Scan for the cell matching the given text and deliver its [x, y] coordinate at center. 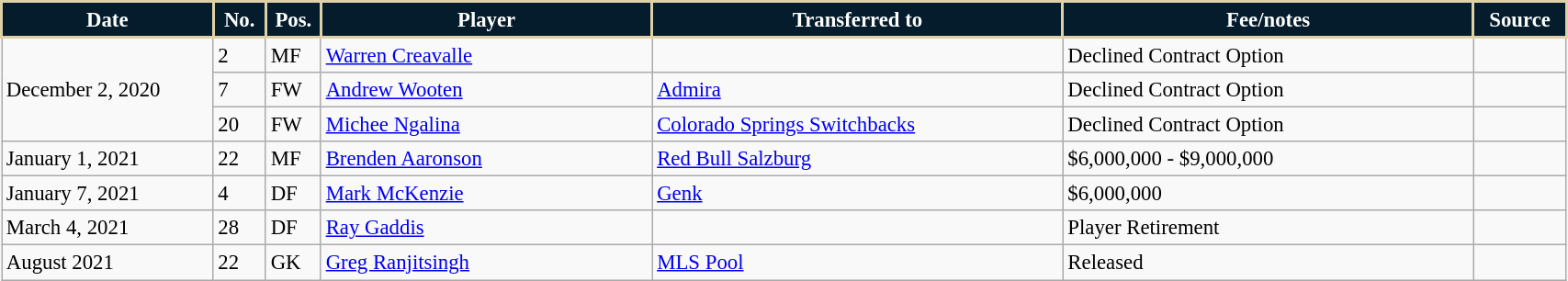
Michee Ngalina [487, 125]
Date [108, 20]
$6,000,000 [1268, 194]
December 2, 2020 [108, 90]
January 7, 2021 [108, 194]
Ray Gaddis [487, 229]
Genk [858, 194]
Admira [858, 90]
Andrew Wooten [487, 90]
GK [293, 263]
4 [239, 194]
$6,000,000 - $9,000,000 [1268, 159]
August 2021 [108, 263]
Pos. [293, 20]
January 1, 2021 [108, 159]
MLS Pool [858, 263]
Fee/notes [1268, 20]
2 [239, 55]
Mark McKenzie [487, 194]
Player Retirement [1268, 229]
Colorado Springs Switchbacks [858, 125]
20 [239, 125]
Source [1519, 20]
7 [239, 90]
Greg Ranjitsingh [487, 263]
28 [239, 229]
Brenden Aaronson [487, 159]
Released [1268, 263]
March 4, 2021 [108, 229]
Player [487, 20]
Red Bull Salzburg [858, 159]
Warren Creavalle [487, 55]
No. [239, 20]
Transferred to [858, 20]
